Scan for the cell matching the given text and deliver its (X, Y) coordinate at center. 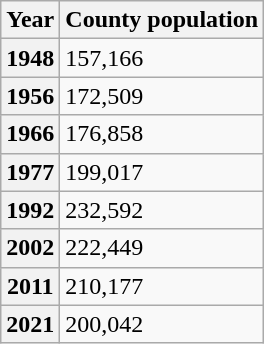
172,509 (162, 96)
1966 (30, 134)
2011 (30, 286)
County population (162, 20)
1948 (30, 58)
157,166 (162, 58)
1992 (30, 210)
1977 (30, 172)
2021 (30, 324)
2002 (30, 248)
232,592 (162, 210)
Year (30, 20)
176,858 (162, 134)
200,042 (162, 324)
210,177 (162, 286)
1956 (30, 96)
199,017 (162, 172)
222,449 (162, 248)
